Detect which cell encompasses the target text, then output its (x, y) center coordinate. 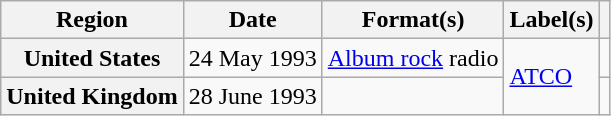
Date (252, 20)
Region (92, 20)
United States (92, 58)
24 May 1993 (252, 58)
ATCO (552, 77)
United Kingdom (92, 96)
28 June 1993 (252, 96)
Format(s) (413, 20)
Album rock radio (413, 58)
Label(s) (552, 20)
